Capture the cell that displays the provided text and extract its (x, y) central coordinate. 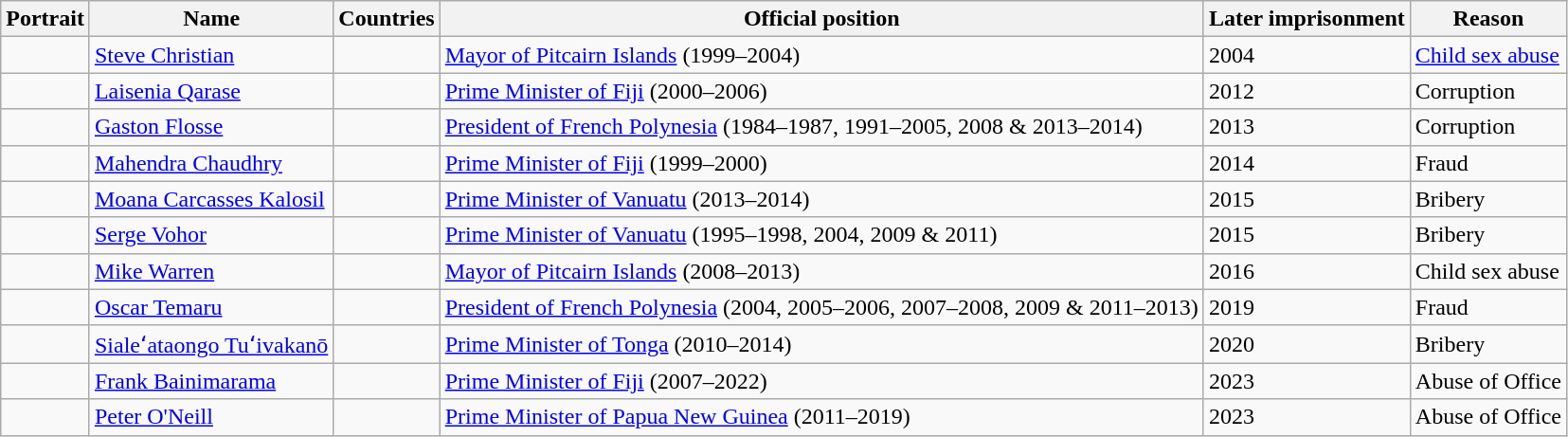
2013 (1307, 127)
Steve Christian (210, 55)
Portrait (45, 19)
Prime Minister of Fiji (2000–2006) (821, 91)
Serge Vohor (210, 235)
Laisenia Qarase (210, 91)
Name (210, 19)
Prime Minister of Papua New Guinea (2011–2019) (821, 417)
Mahendra Chaudhry (210, 163)
Prime Minister of Tonga (2010–2014) (821, 344)
Prime Minister of Fiji (1999–2000) (821, 163)
Frank Bainimarama (210, 381)
Sialeʻataongo Tuʻivakanō (210, 344)
2020 (1307, 344)
Oscar Temaru (210, 307)
Prime Minister of Fiji (2007–2022) (821, 381)
Peter O'Neill (210, 417)
Reason (1487, 19)
Countries (387, 19)
Mike Warren (210, 271)
2004 (1307, 55)
Moana Carcasses Kalosil (210, 199)
2012 (1307, 91)
Gaston Flosse (210, 127)
Mayor of Pitcairn Islands (1999–2004) (821, 55)
Prime Minister of Vanuatu (2013–2014) (821, 199)
Mayor of Pitcairn Islands (2008–2013) (821, 271)
Prime Minister of Vanuatu (1995–1998, 2004, 2009 & 2011) (821, 235)
President of French Polynesia (2004, 2005–2006, 2007–2008, 2009 & 2011–2013) (821, 307)
President of French Polynesia (1984–1987, 1991–2005, 2008 & 2013–2014) (821, 127)
2019 (1307, 307)
Official position (821, 19)
Later imprisonment (1307, 19)
2014 (1307, 163)
2016 (1307, 271)
